Locate the cell with the specified text and output its [X, Y] center coordinate. 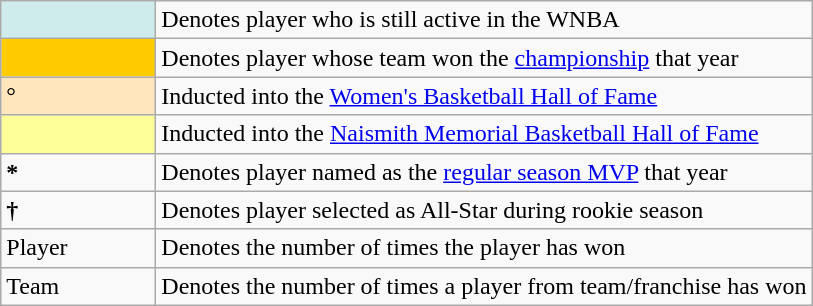
Player [78, 248]
† [78, 210]
Inducted into the Naismith Memorial Basketball Hall of Fame [484, 134]
Denotes the number of times the player has won [484, 248]
Inducted into the Women's Basketball Hall of Fame [484, 96]
Denotes the number of times a player from team/franchise has won [484, 286]
Denotes player whose team won the championship that year [484, 58]
Denotes player who is still active in the WNBA [484, 20]
Denotes player selected as All-Star during rookie season [484, 210]
* [78, 172]
Denotes player named as the regular season MVP that year [484, 172]
° [78, 96]
Team [78, 286]
